Provide the [x, y] coordinate of the cell's center where the given text is located.  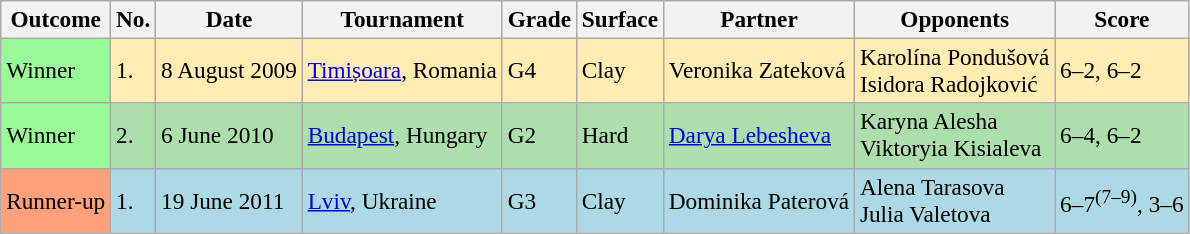
Score [1122, 19]
G2 [539, 136]
Runner-up [56, 200]
6–7(7–9), 3–6 [1122, 200]
Budapest, Hungary [402, 136]
Outcome [56, 19]
No. [134, 19]
Karyna Alesha Viktoryia Kisialeva [955, 136]
Dominika Paterová [758, 200]
Darya Lebesheva [758, 136]
Hard [620, 136]
19 June 2011 [230, 200]
Opponents [955, 19]
Surface [620, 19]
6–2, 6–2 [1122, 70]
Alena Tarasova Julia Valetova [955, 200]
Veronika Zateková [758, 70]
Partner [758, 19]
8 August 2009 [230, 70]
G3 [539, 200]
Timișoara, Romania [402, 70]
Date [230, 19]
6 June 2010 [230, 136]
Tournament [402, 19]
Karolína Pondušová Isidora Radojković [955, 70]
G4 [539, 70]
Lviv, Ukraine [402, 200]
Grade [539, 19]
6–4, 6–2 [1122, 136]
2. [134, 136]
